Return the [x, y] coordinate for the center point of the cell that contains the specified text.  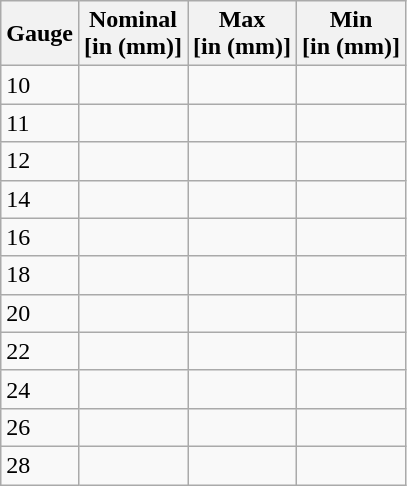
Gauge [40, 34]
16 [40, 237]
18 [40, 275]
Max [in (mm)] [242, 34]
28 [40, 465]
20 [40, 313]
22 [40, 351]
Nominal [in (mm)] [132, 34]
26 [40, 427]
12 [40, 161]
Min [in (mm)] [352, 34]
10 [40, 85]
14 [40, 199]
11 [40, 123]
24 [40, 389]
